Search for the cell housing the specified text and yield its [x, y] center coordinate. 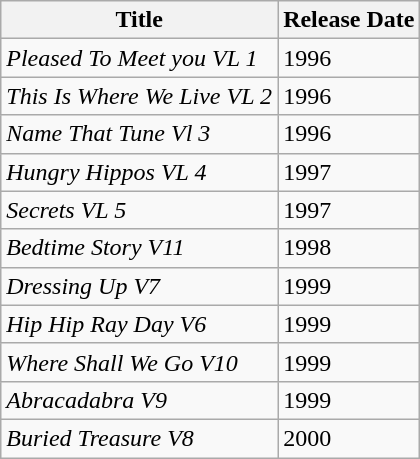
Where Shall We Go V10 [140, 362]
Title [140, 20]
Bedtime Story V11 [140, 248]
Secrets VL 5 [140, 210]
This Is Where We Live VL 2 [140, 96]
1998 [349, 248]
Buried Treasure V8 [140, 438]
Dressing Up V7 [140, 286]
Release Date [349, 20]
Hip Hip Ray Day V6 [140, 324]
Name That Tune Vl 3 [140, 134]
Hungry Hippos VL 4 [140, 172]
Pleased To Meet you VL 1 [140, 58]
Abracadabra V9 [140, 400]
2000 [349, 438]
